Search for the cell housing the specified text and yield its (x, y) center coordinate. 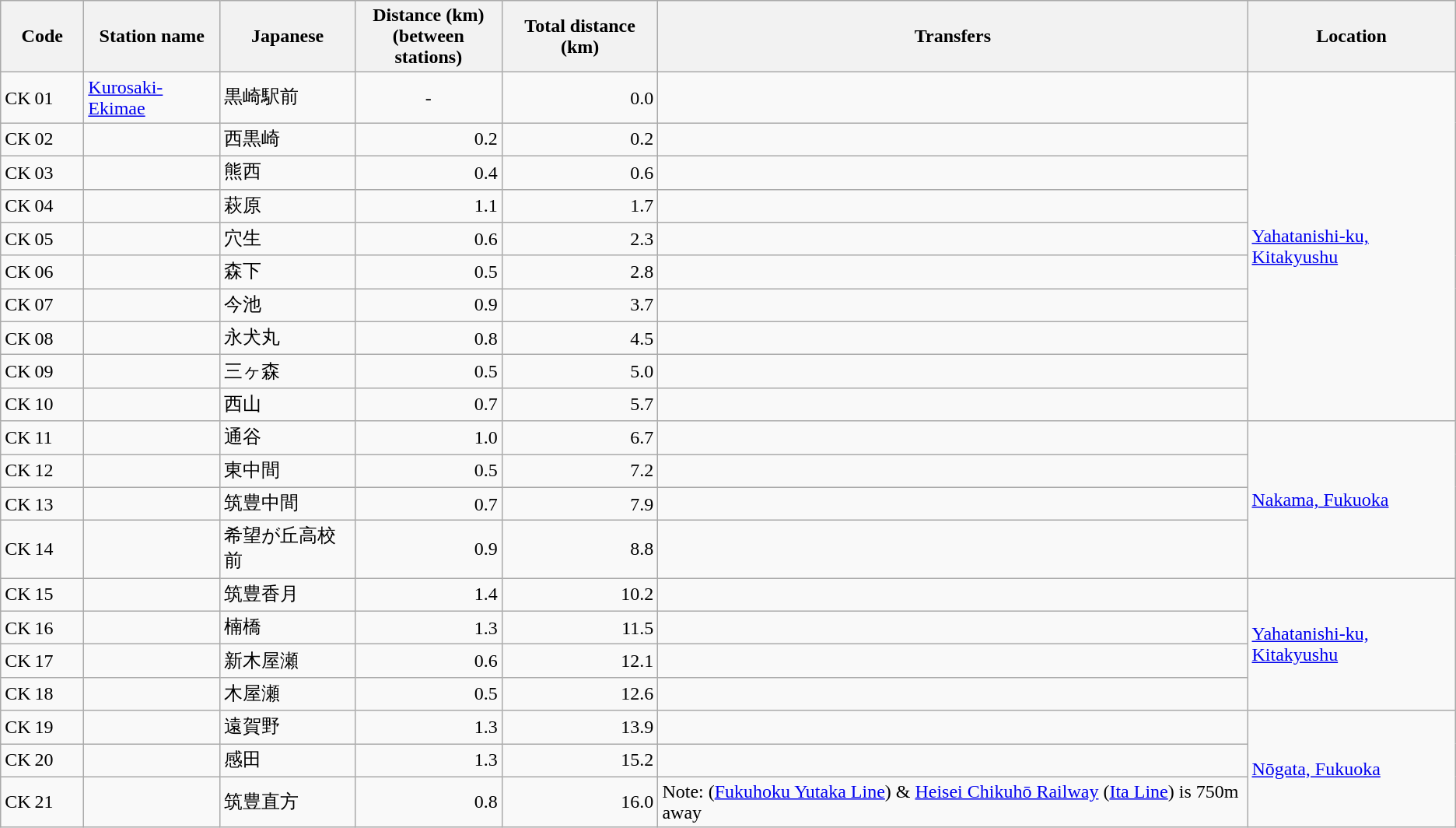
今池 (288, 305)
CK 16 (42, 627)
CK 11 (42, 437)
Total distance (km) (580, 37)
12.1 (580, 661)
7.2 (580, 472)
5.7 (580, 405)
CK 14 (42, 549)
黒崎駅前 (288, 98)
Distance (km)(between stations) (428, 37)
CK 02 (42, 140)
Japanese (288, 37)
0.4 (428, 173)
Transfers (953, 37)
森下 (288, 272)
3.7 (580, 305)
8.8 (580, 549)
1.1 (428, 205)
- (428, 98)
1.4 (428, 595)
7.9 (580, 504)
2.3 (580, 240)
楠橋 (288, 627)
永犬丸 (288, 338)
Nōgata, Fukuoka (1352, 769)
Location (1352, 37)
東中間 (288, 472)
16.0 (580, 802)
11.5 (580, 627)
Kurosaki-Ekimae (152, 98)
筑豊中間 (288, 504)
CK 10 (42, 405)
5.0 (580, 372)
CK 21 (42, 802)
西山 (288, 405)
0.0 (580, 98)
CK 07 (42, 305)
6.7 (580, 437)
新木屋瀬 (288, 661)
10.2 (580, 595)
三ヶ森 (288, 372)
CK 20 (42, 761)
Station name (152, 37)
感田 (288, 761)
CK 09 (42, 372)
15.2 (580, 761)
4.5 (580, 338)
CK 03 (42, 173)
CK 15 (42, 595)
1.7 (580, 205)
筑豊直方 (288, 802)
熊西 (288, 173)
萩原 (288, 205)
CK 17 (42, 661)
筑豊香月 (288, 595)
CK 12 (42, 472)
12.6 (580, 694)
CK 05 (42, 240)
穴生 (288, 240)
Code (42, 37)
遠賀野 (288, 727)
通谷 (288, 437)
CK 06 (42, 272)
CK 19 (42, 727)
13.9 (580, 727)
CK 04 (42, 205)
CK 13 (42, 504)
希望が丘高校前 (288, 549)
木屋瀬 (288, 694)
西黒崎 (288, 140)
CK 08 (42, 338)
CK 18 (42, 694)
2.8 (580, 272)
Nakama, Fukuoka (1352, 500)
1.0 (428, 437)
CK 01 (42, 98)
Note: (Fukuhoku Yutaka Line) & Heisei Chikuhō Railway (Ita Line) is 750m away (953, 802)
